Capture the cell that displays the provided text and extract its [X, Y] central coordinate. 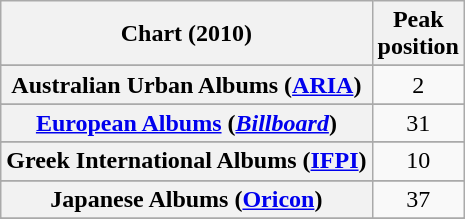
European Albums (Billboard) [186, 123]
37 [418, 199]
31 [418, 123]
2 [418, 85]
Chart (2010) [186, 34]
Japanese Albums (Oricon) [186, 199]
10 [418, 161]
Greek International Albums (IFPI) [186, 161]
Peakposition [418, 34]
Australian Urban Albums (ARIA) [186, 85]
